Locate the cell with the specified text and output its [x, y] center coordinate. 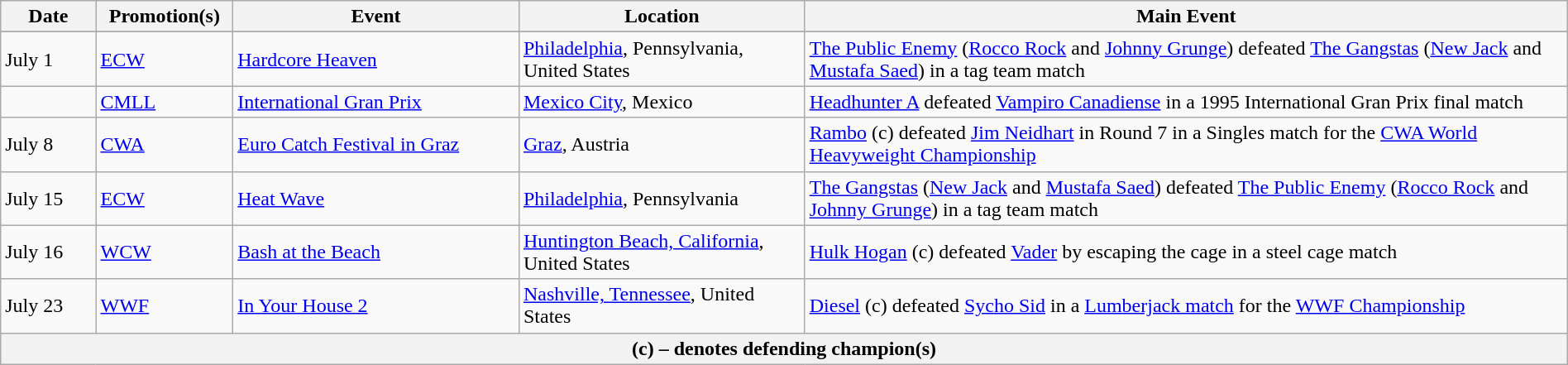
In Your House 2 [376, 306]
July 23 [48, 306]
Date [48, 17]
The Gangstas (New Jack and Mustafa Saed) defeated The Public Enemy (Rocco Rock and Johnny Grunge) in a tag team match [1186, 199]
Event [376, 17]
Philadelphia, Pennsylvania, United States [662, 60]
July 16 [48, 252]
Main Event [1186, 17]
The Public Enemy (Rocco Rock and Johnny Grunge) defeated The Gangstas (New Jack and Mustafa Saed) in a tag team match [1186, 60]
International Gran Prix [376, 102]
CMLL [165, 102]
Headhunter A defeated Vampiro Canadiense in a 1995 International Gran Prix final match [1186, 102]
Rambo (c) defeated Jim Neidhart in Round 7 in a Singles match for the CWA World Heavyweight Championship [1186, 144]
July 1 [48, 60]
Philadelphia, Pennsylvania [662, 199]
Nashville, Tennessee, United States [662, 306]
WCW [165, 252]
Heat Wave [376, 199]
Bash at the Beach [376, 252]
Location [662, 17]
Euro Catch Festival in Graz [376, 144]
Hardcore Heaven [376, 60]
July 8 [48, 144]
WWF [165, 306]
(c) – denotes defending champion(s) [784, 348]
Hulk Hogan (c) defeated Vader by escaping the cage in a steel cage match [1186, 252]
Promotion(s) [165, 17]
Mexico City, Mexico [662, 102]
July 15 [48, 199]
Graz, Austria [662, 144]
CWA [165, 144]
Diesel (c) defeated Sycho Sid in a Lumberjack match for the WWF Championship [1186, 306]
Huntington Beach, California, United States [662, 252]
